Extract the (X, Y) coordinate from the center of the cell holding the provided text.  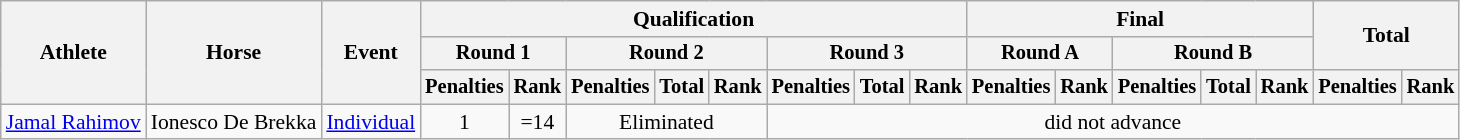
Round B (1213, 54)
Ionesco De Brekka (234, 122)
Eliminated (666, 122)
Qualification (694, 19)
Jamal Rahimov (74, 122)
did not advance (1114, 122)
Event (370, 52)
=14 (538, 122)
Round 3 (867, 54)
Round 2 (666, 54)
Round A (1040, 54)
Athlete (74, 52)
Final (1140, 19)
Individual (370, 122)
Horse (234, 52)
1 (464, 122)
Round 1 (493, 54)
